Locate the cell with the specified text and output its (x, y) center coordinate. 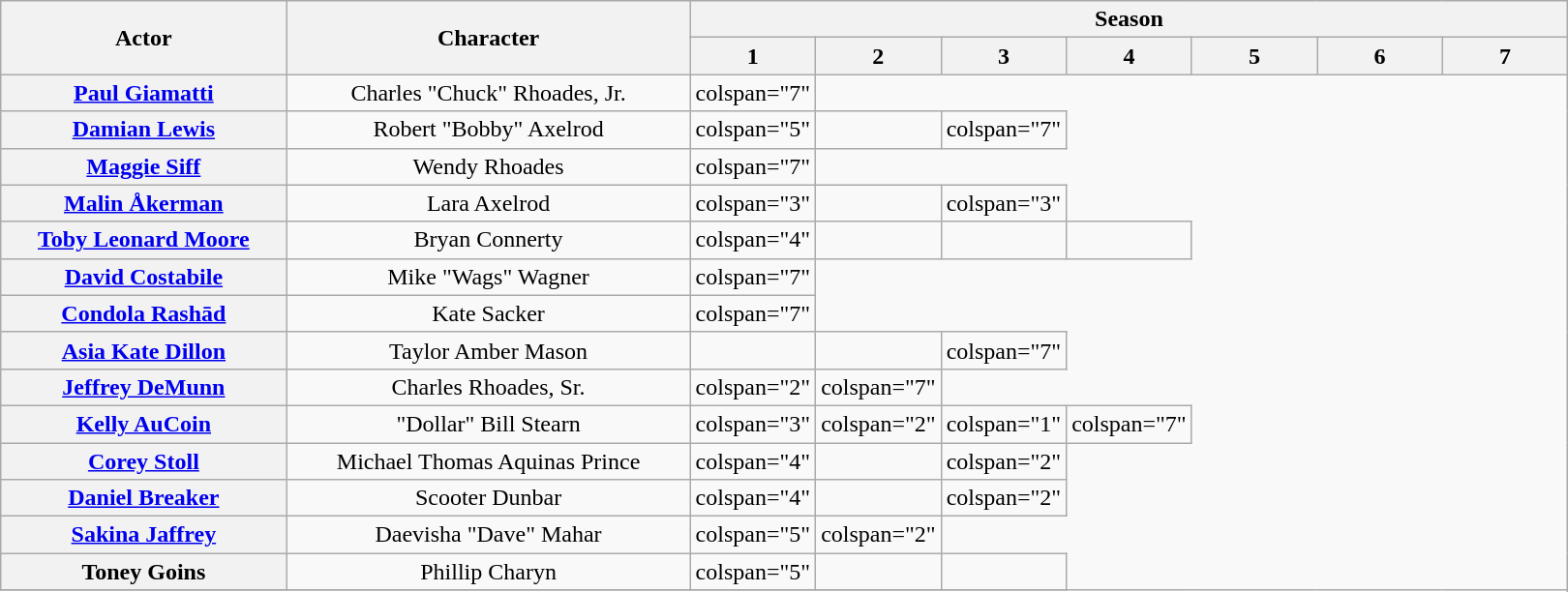
3 (1004, 56)
David Costabile (143, 277)
Damian Lewis (143, 130)
Toney Goins (143, 572)
2 (879, 56)
Jeffrey DeMunn (143, 387)
Wendy Rhoades (488, 166)
Charles "Chuck" Rhoades, Jr. (488, 93)
Scooter Dunbar (488, 498)
Daevisha "Dave" Mahar (488, 535)
Season (1129, 19)
Lara Axelrod (488, 203)
Daniel Breaker (143, 498)
Michael Thomas Aquinas Prince (488, 461)
Kelly AuCoin (143, 424)
"Dollar" Bill Stearn (488, 424)
Sakina Jaffrey (143, 535)
Toby Leonard Moore (143, 240)
Asia Kate Dillon (143, 350)
Charles Rhoades, Sr. (488, 387)
Taylor Amber Mason (488, 350)
colspan="1" (1004, 424)
Robert "Bobby" Axelrod (488, 130)
Character (488, 38)
Maggie Siff (143, 166)
Bryan Connerty (488, 240)
Actor (143, 38)
5 (1254, 56)
1 (753, 56)
6 (1380, 56)
Mike "Wags" Wagner (488, 277)
Kate Sacker (488, 313)
7 (1505, 56)
Corey Stoll (143, 461)
Malin Åkerman (143, 203)
Condola Rashād (143, 313)
Paul Giamatti (143, 93)
4 (1130, 56)
Phillip Charyn (488, 572)
